Locate the cell with the specified text and output its [X, Y] center coordinate. 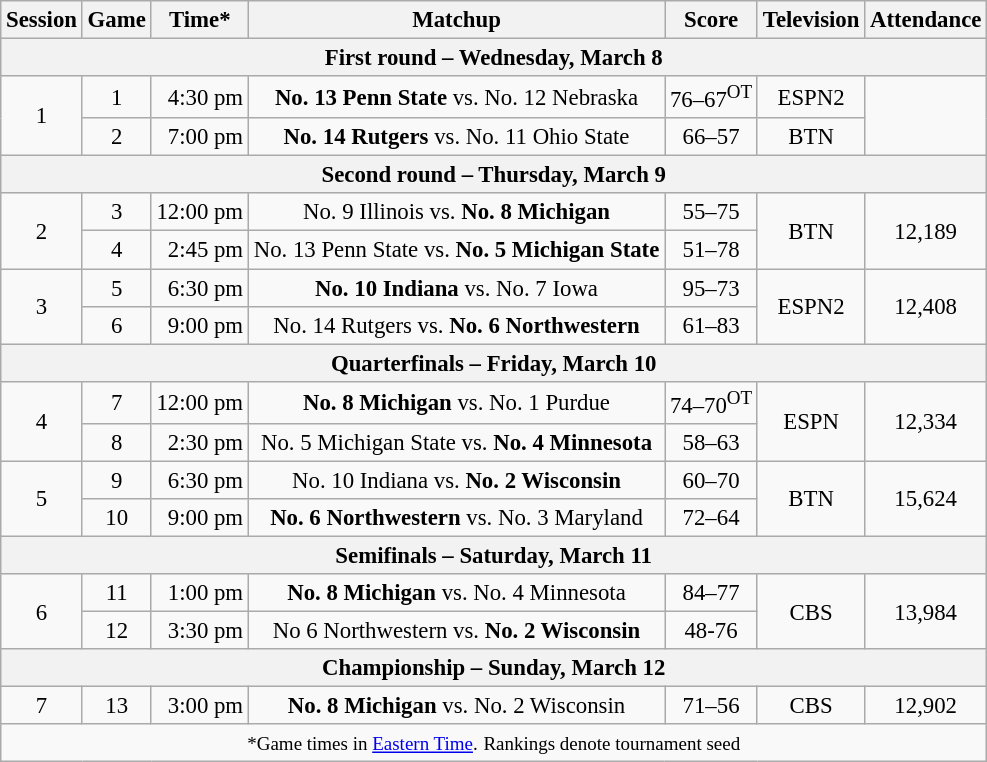
*Game times in Eastern Time. Rankings denote tournament seed [494, 743]
12,408 [926, 306]
12 [116, 631]
Attendance [926, 20]
Quarterfinals – Friday, March 10 [494, 363]
No. 8 Michigan vs. No. 4 Minnesota [456, 593]
Television [810, 20]
60–70 [712, 480]
No. 10 Indiana vs. No. 7 Iowa [456, 288]
9 [116, 480]
48-76 [712, 631]
51–78 [712, 250]
Matchup [456, 20]
No. 8 Michigan vs. No. 1 Purdue [456, 402]
3:30 pm [200, 631]
No. 8 Michigan vs. No. 2 Wisconsin [456, 706]
95–73 [712, 288]
10 [116, 518]
No. 6 Northwestern vs. No. 3 Maryland [456, 518]
4:30 pm [200, 97]
11 [116, 593]
Time* [200, 20]
Second round – Thursday, March 9 [494, 175]
61–83 [712, 325]
Session [42, 20]
1:00 pm [200, 593]
First round – Wednesday, March 8 [494, 58]
72–64 [712, 518]
No. 14 Rutgers vs. No. 6 Northwestern [456, 325]
74–70OT [712, 402]
No. 14 Rutgers vs. No. 11 Ohio State [456, 137]
13 [116, 706]
No. 5 Michigan State vs. No. 4 Minnesota [456, 443]
3:00 pm [200, 706]
2:45 pm [200, 250]
No. 13 Penn State vs. No. 12 Nebraska [456, 97]
No 6 Northwestern vs. No. 2 Wisconsin [456, 631]
2:30 pm [200, 443]
66–57 [712, 137]
55–75 [712, 213]
Game [116, 20]
12,189 [926, 232]
13,984 [926, 612]
No. 10 Indiana vs. No. 2 Wisconsin [456, 480]
8 [116, 443]
12,902 [926, 706]
76–67OT [712, 97]
Championship – Sunday, March 12 [494, 668]
7:00 pm [200, 137]
58–63 [712, 443]
Score [712, 20]
84–77 [712, 593]
Semifinals – Saturday, March 11 [494, 555]
No. 9 Illinois vs. No. 8 Michigan [456, 213]
71–56 [712, 706]
ESPN [810, 421]
12,334 [926, 421]
No. 13 Penn State vs. No. 5 Michigan State [456, 250]
15,624 [926, 498]
